Capture the cell that displays the provided text and extract its (X, Y) central coordinate. 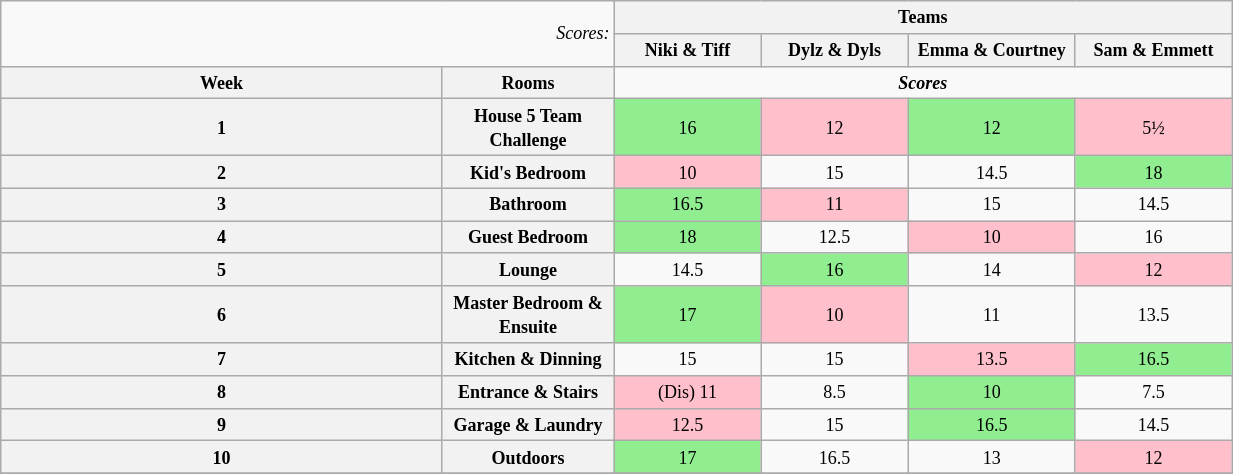
7.5 (1153, 392)
5½ (1153, 128)
5 (222, 270)
7 (222, 360)
Emma & Courtney (992, 50)
Master Bedroom & Ensuite (528, 314)
(Dis) 11 (688, 392)
Niki & Tiff (688, 50)
Scores: (308, 34)
Bathroom (528, 204)
8.5 (834, 392)
Outdoors (528, 458)
13 (992, 458)
Rooms (528, 82)
Lounge (528, 270)
Dylz & Dyls (834, 50)
Teams (923, 18)
3 (222, 204)
14 (992, 270)
Week (222, 82)
1 (222, 128)
2 (222, 172)
Garage & Laundry (528, 424)
Guest Bedroom (528, 238)
Sam & Emmett (1153, 50)
8 (222, 392)
Kitchen & Dinning (528, 360)
Entrance & Stairs (528, 392)
9 (222, 424)
Kid's Bedroom (528, 172)
Scores (923, 82)
House 5 Team Challenge (528, 128)
6 (222, 314)
4 (222, 238)
